Return [x, y] of the center of cell containing provided text 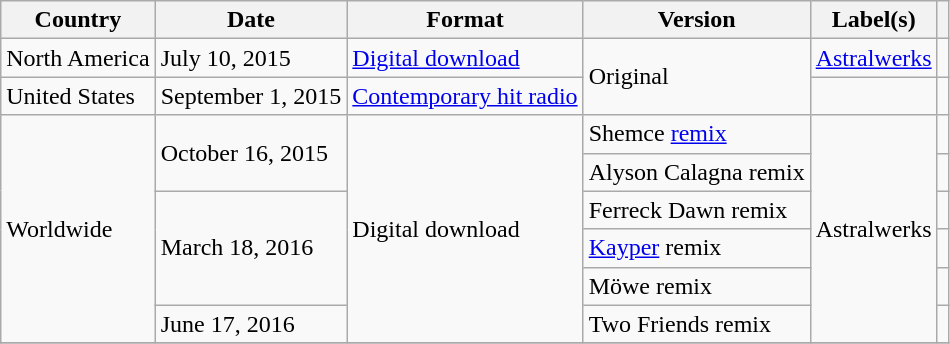
Ferreck Dawn remix [696, 210]
United States [78, 96]
Shemce remix [696, 134]
Label(s) [874, 20]
Original [696, 77]
October 16, 2015 [251, 153]
Kayper remix [696, 248]
June 17, 2016 [251, 324]
July 10, 2015 [251, 58]
Möwe remix [696, 286]
Date [251, 20]
Worldwide [78, 229]
Country [78, 20]
Alyson Calagna remix [696, 172]
North America [78, 58]
March 18, 2016 [251, 248]
Version [696, 20]
September 1, 2015 [251, 96]
Contemporary hit radio [465, 96]
Format [465, 20]
Two Friends remix [696, 324]
